For the text-containing cell, return its midpoint in (X, Y) coordinate format. 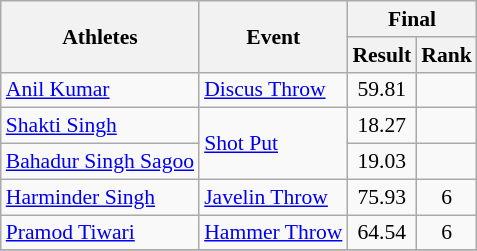
Hammer Throw (273, 233)
75.93 (382, 197)
64.54 (382, 233)
Anil Kumar (100, 90)
Result (382, 55)
Shot Put (273, 144)
Bahadur Singh Sagoo (100, 162)
Pramod Tiwari (100, 233)
Harminder Singh (100, 197)
Event (273, 36)
Rank (446, 55)
18.27 (382, 126)
59.81 (382, 90)
Shakti Singh (100, 126)
Discus Throw (273, 90)
Javelin Throw (273, 197)
19.03 (382, 162)
Athletes (100, 36)
Final (412, 19)
